Capture the cell that displays the provided text and extract its (X, Y) central coordinate. 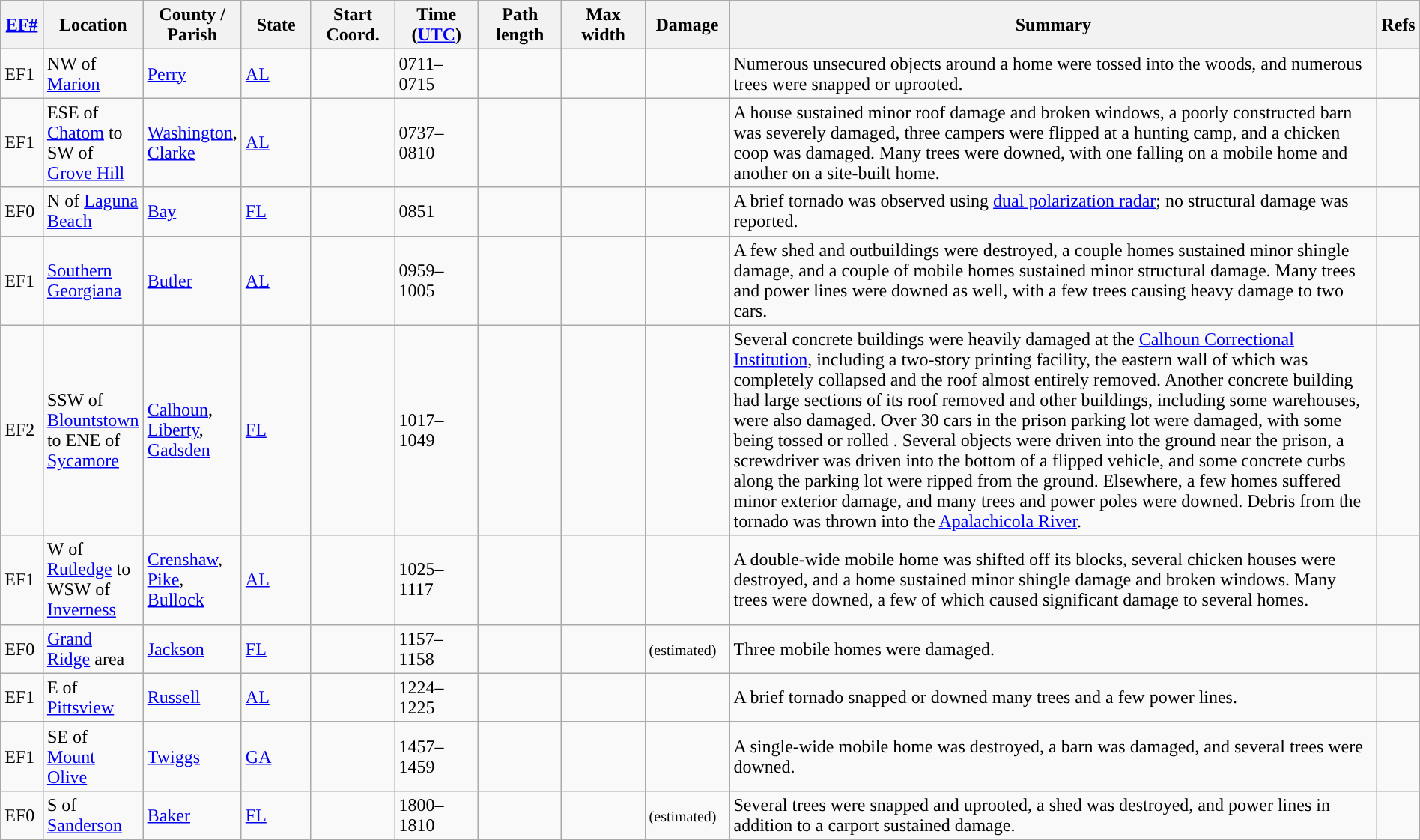
W of Rutledge to WSW of Inverness (93, 579)
EF# (22, 25)
E of Pittsview (93, 698)
N of Laguna Beach (93, 211)
1457–1459 (437, 756)
Washington, Clarke (192, 142)
Perry (192, 73)
SE of Mount Olive (93, 756)
Damage (688, 25)
A single-wide mobile home was destroyed, a barn was damaged, and several trees were downed. (1053, 756)
Southern Georgiana (93, 280)
State (276, 25)
0851 (437, 211)
Crenshaw, Pike, Bullock (192, 579)
1025–1117 (437, 579)
1800–1810 (437, 815)
Russell (192, 698)
0711–0715 (437, 73)
EF2 (22, 430)
County / Parish (192, 25)
Time (UTC) (437, 25)
Butler (192, 280)
NW of Marion (93, 73)
0959–1005 (437, 280)
Jackson (192, 648)
ESE of Chatom to SW of Grove Hill (93, 142)
Grand Ridge area (93, 648)
Twiggs (192, 756)
0737–0810 (437, 142)
Location (93, 25)
Baker (192, 815)
Bay (192, 211)
Several trees were snapped and uprooted, a shed was destroyed, and power lines in addition to a carport sustained damage. (1053, 815)
SSW of Blountstown to ENE of Sycamore (93, 430)
1157–1158 (437, 648)
Path length (520, 25)
Max width (604, 25)
S of Sanderson (93, 815)
GA (276, 756)
Start Coord. (353, 25)
Refs (1398, 25)
Numerous unsecured objects around a home were tossed into the woods, and numerous trees were snapped or uprooted. (1053, 73)
Calhoun, Liberty, Gadsden (192, 430)
1017–1049 (437, 430)
A brief tornado snapped or downed many trees and a few power lines. (1053, 698)
1224–1225 (437, 698)
Three mobile homes were damaged. (1053, 648)
A brief tornado was observed using dual polarization radar; no structural damage was reported. (1053, 211)
Summary (1053, 25)
